Scan for the cell matching the given text and deliver its [x, y] coordinate at center. 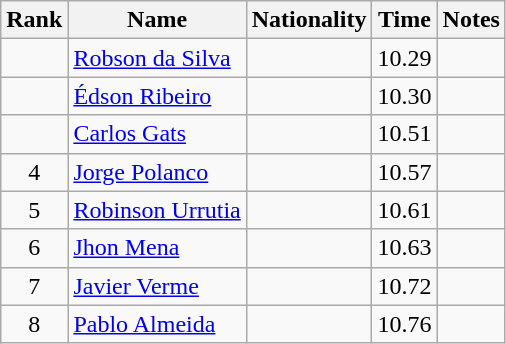
Jhon Mena [157, 248]
Time [404, 20]
Notes [471, 20]
Robinson Urrutia [157, 210]
10.51 [404, 134]
10.61 [404, 210]
Édson Ribeiro [157, 96]
10.29 [404, 58]
10.76 [404, 324]
5 [34, 210]
Pablo Almeida [157, 324]
10.57 [404, 172]
10.30 [404, 96]
10.63 [404, 248]
Carlos Gats [157, 134]
6 [34, 248]
Jorge Polanco [157, 172]
8 [34, 324]
Rank [34, 20]
Name [157, 20]
Javier Verme [157, 286]
Nationality [309, 20]
7 [34, 286]
10.72 [404, 286]
4 [34, 172]
Robson da Silva [157, 58]
